Return the (X, Y) coordinate for the center point of the cell that contains the specified text.  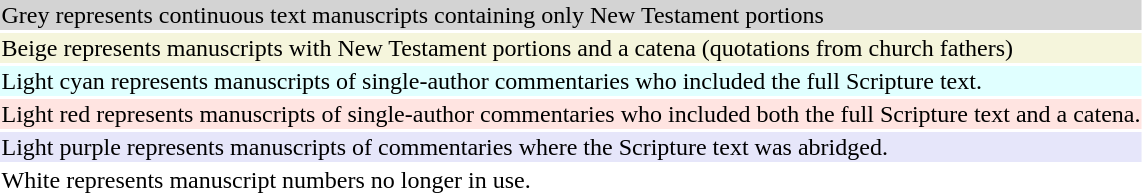
Grey represents continuous text manuscripts containing only New Testament portions (571, 15)
Light purple represents manuscripts of commentaries where the Scripture text was abridged. (571, 147)
Light red represents manuscripts of single-author commentaries who included both the full Scripture text and a catena. (571, 114)
Light cyan represents manuscripts of single-author commentaries who included the full Scripture text. (571, 81)
White represents manuscript numbers no longer in use. (571, 180)
Beige represents manuscripts with New Testament portions and a catena (quotations from church fathers) (571, 48)
